Return (X, Y) of the center of cell containing provided text 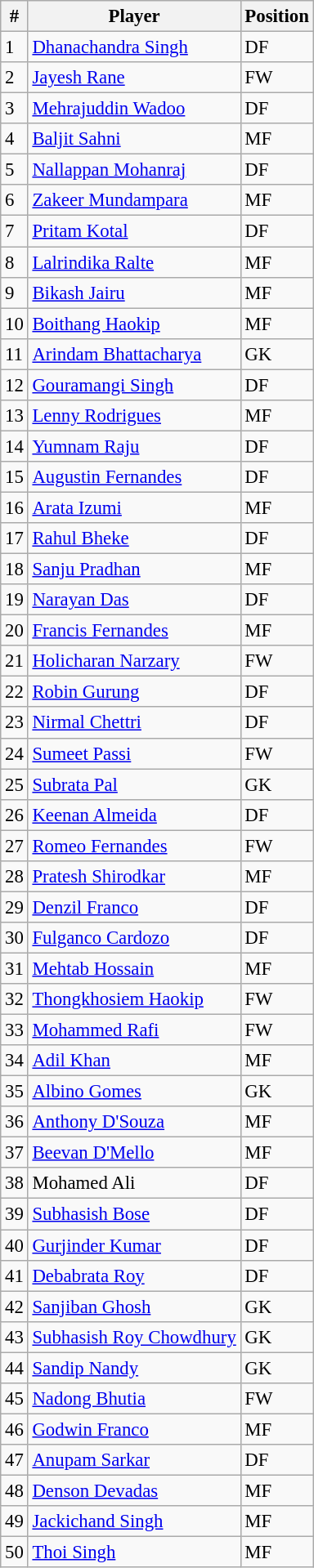
Player (134, 16)
Keenan Almeida (134, 815)
18 (15, 570)
Robin Gurung (134, 692)
50 (15, 1552)
34 (15, 1061)
Pratesh Shirodkar (134, 877)
Fulganco Cardozo (134, 938)
5 (15, 170)
4 (15, 139)
Augustin Fernandes (134, 477)
Albino Gomes (134, 1092)
7 (15, 231)
9 (15, 293)
Godwin Franco (134, 1429)
Sandip Nandy (134, 1368)
Jayesh Rane (134, 78)
Rahul Bheke (134, 538)
Pritam Kotal (134, 231)
14 (15, 446)
1 (15, 47)
42 (15, 1307)
Mohammed Rafi (134, 1030)
Arata Izumi (134, 507)
30 (15, 938)
41 (15, 1275)
Sanju Pradhan (134, 570)
Beevan D'Mello (134, 1153)
Yumnam Raju (134, 446)
13 (15, 416)
Adil Khan (134, 1061)
Narayan Das (134, 600)
35 (15, 1092)
Thoi Singh (134, 1552)
24 (15, 753)
Gouramangi Singh (134, 385)
16 (15, 507)
Subhasish Roy Chowdhury (134, 1337)
Lenny Rodrigues (134, 416)
12 (15, 385)
Nadong Bhutia (134, 1399)
Baljit Sahni (134, 139)
25 (15, 784)
46 (15, 1429)
29 (15, 907)
17 (15, 538)
Mehrajuddin Wadoo (134, 109)
15 (15, 477)
19 (15, 600)
Arindam Bhattacharya (134, 354)
Holicharan Narzary (134, 661)
Subhasish Bose (134, 1214)
21 (15, 661)
45 (15, 1399)
Nirmal Chettri (134, 723)
2 (15, 78)
Mehtab Hossain (134, 968)
44 (15, 1368)
3 (15, 109)
Subrata Pal (134, 784)
Mohamed Ali (134, 1184)
23 (15, 723)
39 (15, 1214)
Boithang Haokip (134, 324)
Anupam Sarkar (134, 1460)
Gurjinder Kumar (134, 1245)
# (15, 16)
Sanjiban Ghosh (134, 1307)
Bikash Jairu (134, 293)
Jackichand Singh (134, 1521)
22 (15, 692)
27 (15, 846)
37 (15, 1153)
Francis Fernandes (134, 631)
Thongkhosiem Haokip (134, 999)
43 (15, 1337)
47 (15, 1460)
Dhanachandra Singh (134, 47)
Romeo Fernandes (134, 846)
Zakeer Mundampara (134, 200)
10 (15, 324)
Position (276, 16)
38 (15, 1184)
20 (15, 631)
48 (15, 1490)
49 (15, 1521)
Anthony D'Souza (134, 1122)
Lalrindika Ralte (134, 262)
Denson Devadas (134, 1490)
Debabrata Roy (134, 1275)
Sumeet Passi (134, 753)
33 (15, 1030)
31 (15, 968)
40 (15, 1245)
Denzil Franco (134, 907)
8 (15, 262)
11 (15, 354)
28 (15, 877)
26 (15, 815)
Nallappan Mohanraj (134, 170)
6 (15, 200)
32 (15, 999)
36 (15, 1122)
